Return (X, Y) of the center of cell containing provided text 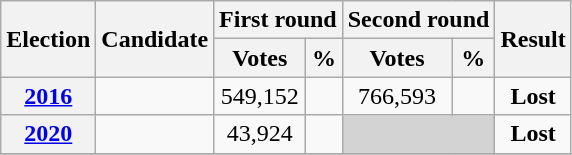
2016 (48, 96)
549,152 (260, 96)
First round (278, 20)
Candidate (155, 39)
43,924 (260, 134)
766,593 (397, 96)
Election (48, 39)
Result (533, 39)
2020 (48, 134)
Second round (418, 20)
